Provide the (x, y) coordinate of the cell's center where the given text is located.  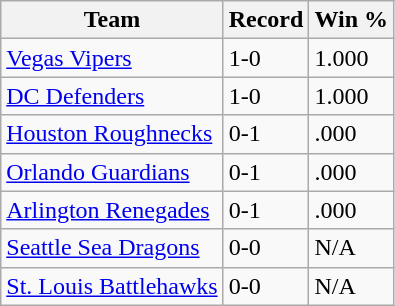
Seattle Sea Dragons (112, 248)
Vegas Vipers (112, 58)
Team (112, 20)
Arlington Renegades (112, 210)
Orlando Guardians (112, 172)
Record (266, 20)
Houston Roughnecks (112, 134)
St. Louis Battlehawks (112, 286)
DC Defenders (112, 96)
Win % (352, 20)
